Provide the [X, Y] coordinate of the cell's center where the given text is located.  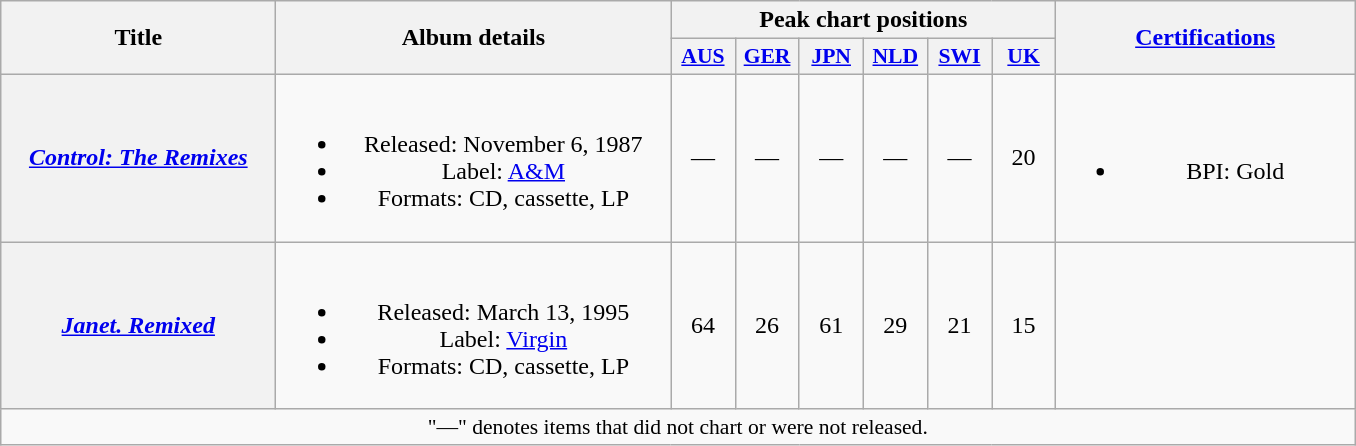
21 [959, 326]
Peak chart positions [864, 20]
Janet. Remixed [138, 326]
SWI [959, 57]
NLD [895, 57]
JPN [831, 57]
UK [1024, 57]
GER [767, 57]
61 [831, 326]
15 [1024, 326]
Released: March 13, 1995Label: VirginFormats: CD, cassette, LP [474, 326]
20 [1024, 158]
Certifications [1206, 38]
Control: The Remixes [138, 158]
Album details [474, 38]
64 [703, 326]
Title [138, 38]
BPI: Gold [1206, 158]
29 [895, 326]
AUS [703, 57]
"—" denotes items that did not chart or were not released. [678, 427]
Released: November 6, 1987Label: A&MFormats: CD, cassette, LP [474, 158]
26 [767, 326]
